Provide the (x, y) coordinate of the cell's center where the given text is located.  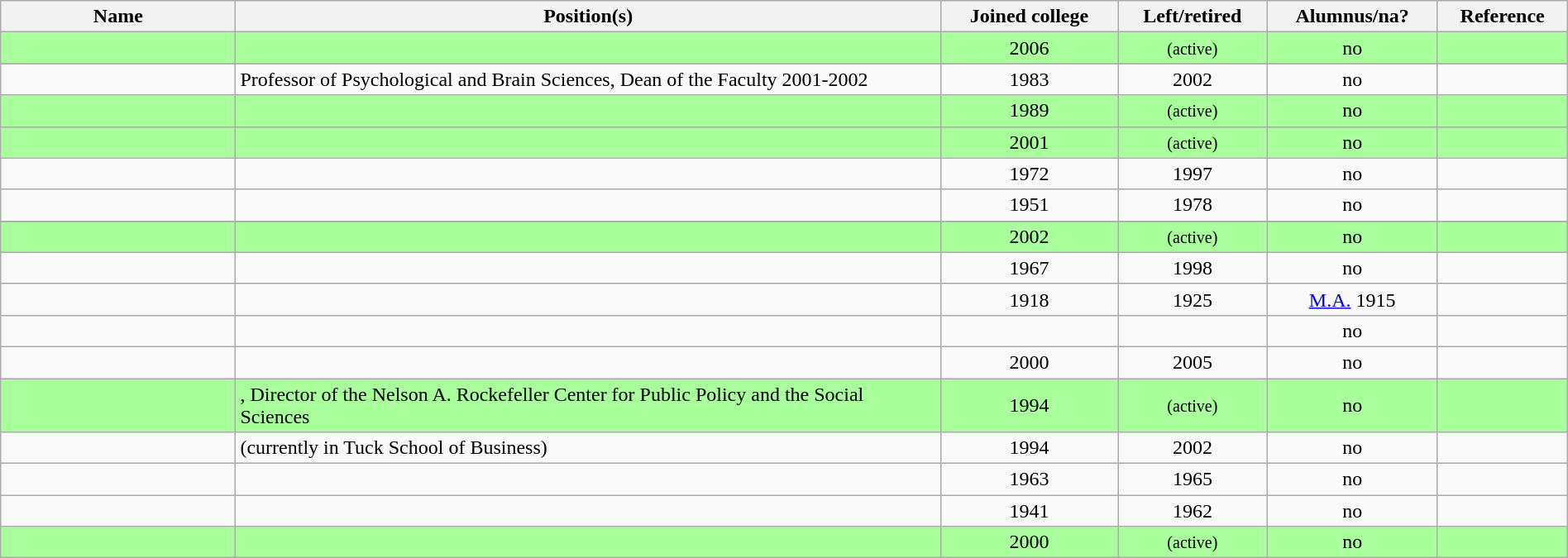
M.A. 1915 (1352, 299)
(currently in Tuck School of Business) (589, 448)
1998 (1193, 268)
1967 (1029, 268)
Name (118, 17)
1978 (1193, 205)
Reference (1502, 17)
Alumnus/na? (1352, 17)
1965 (1193, 479)
2001 (1029, 142)
1941 (1029, 511)
1963 (1029, 479)
Left/retired (1193, 17)
1962 (1193, 511)
1997 (1193, 174)
2006 (1029, 48)
Position(s) (589, 17)
Professor of Psychological and Brain Sciences, Dean of the Faculty 2001-2002 (589, 79)
1918 (1029, 299)
1925 (1193, 299)
1989 (1029, 111)
Joined college (1029, 17)
2005 (1193, 362)
, Director of the Nelson A. Rockefeller Center for Public Policy and the Social Sciences (589, 405)
1951 (1029, 205)
1983 (1029, 79)
1972 (1029, 174)
